Find where the given text appears and provide that cell's center as [x, y] coordinate. 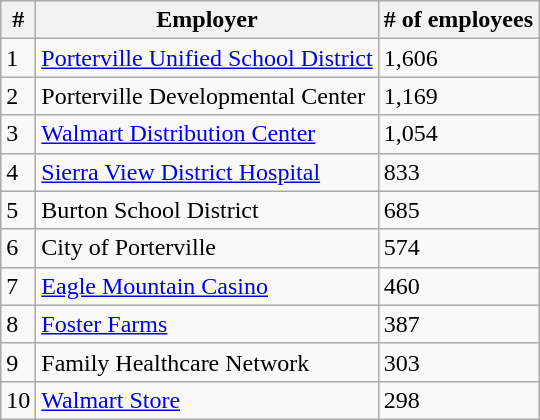
Walmart Distribution Center [207, 134]
2 [18, 96]
1,169 [458, 96]
Foster Farms [207, 324]
Employer [207, 20]
460 [458, 286]
833 [458, 172]
5 [18, 210]
8 [18, 324]
4 [18, 172]
City of Porterville [207, 248]
Burton School District [207, 210]
# of employees [458, 20]
Walmart Store [207, 400]
9 [18, 362]
387 [458, 324]
Sierra View District Hospital [207, 172]
1,054 [458, 134]
303 [458, 362]
Porterville Unified School District [207, 58]
298 [458, 400]
685 [458, 210]
6 [18, 248]
# [18, 20]
7 [18, 286]
Eagle Mountain Casino [207, 286]
Family Healthcare Network [207, 362]
3 [18, 134]
1,606 [458, 58]
10 [18, 400]
Porterville Developmental Center [207, 96]
1 [18, 58]
574 [458, 248]
